Return the [X, Y] coordinate for the center point of the cell that contains the specified text.  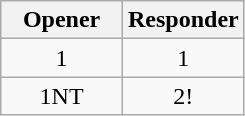
Opener [62, 20]
2! [183, 96]
1NT [62, 96]
Responder [183, 20]
